Determine the [X, Y] coordinate at the center of the cell enclosing the given text.  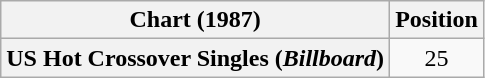
Position [437, 20]
25 [437, 58]
Chart (1987) [196, 20]
US Hot Crossover Singles (Billboard) [196, 58]
